Search for the cell housing the specified text and yield its [X, Y] center coordinate. 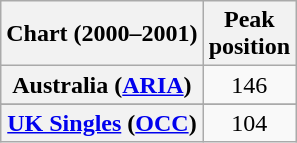
Chart (2000–2001) [102, 34]
Peakposition [249, 34]
UK Singles (OCC) [102, 123]
Australia (ARIA) [102, 85]
146 [249, 85]
104 [249, 123]
